For the text-containing cell, return its midpoint in [X, Y] coordinate format. 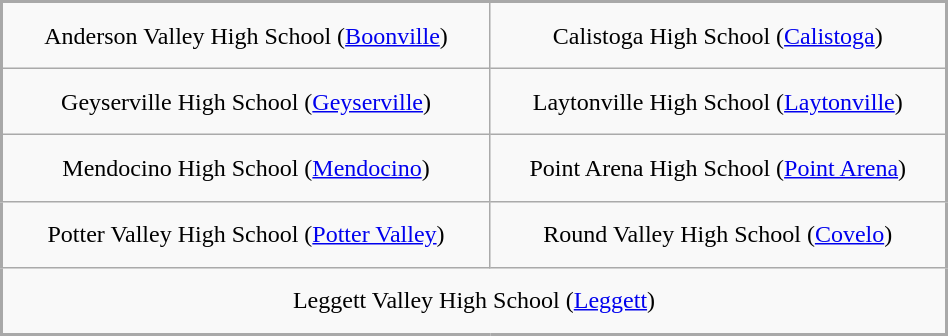
Point Arena High School (Point Arena) [718, 168]
Anderson Valley High School (Boonville) [246, 36]
Geyserville High School (Geyserville) [246, 102]
Laytonville High School (Laytonville) [718, 102]
Potter Valley High School (Potter Valley) [246, 234]
Mendocino High School (Mendocino) [246, 168]
Leggett Valley High School (Leggett) [474, 300]
Calistoga High School (Calistoga) [718, 36]
Round Valley High School (Covelo) [718, 234]
